Determine the (x, y) coordinate at the center of the cell enclosing the given text.  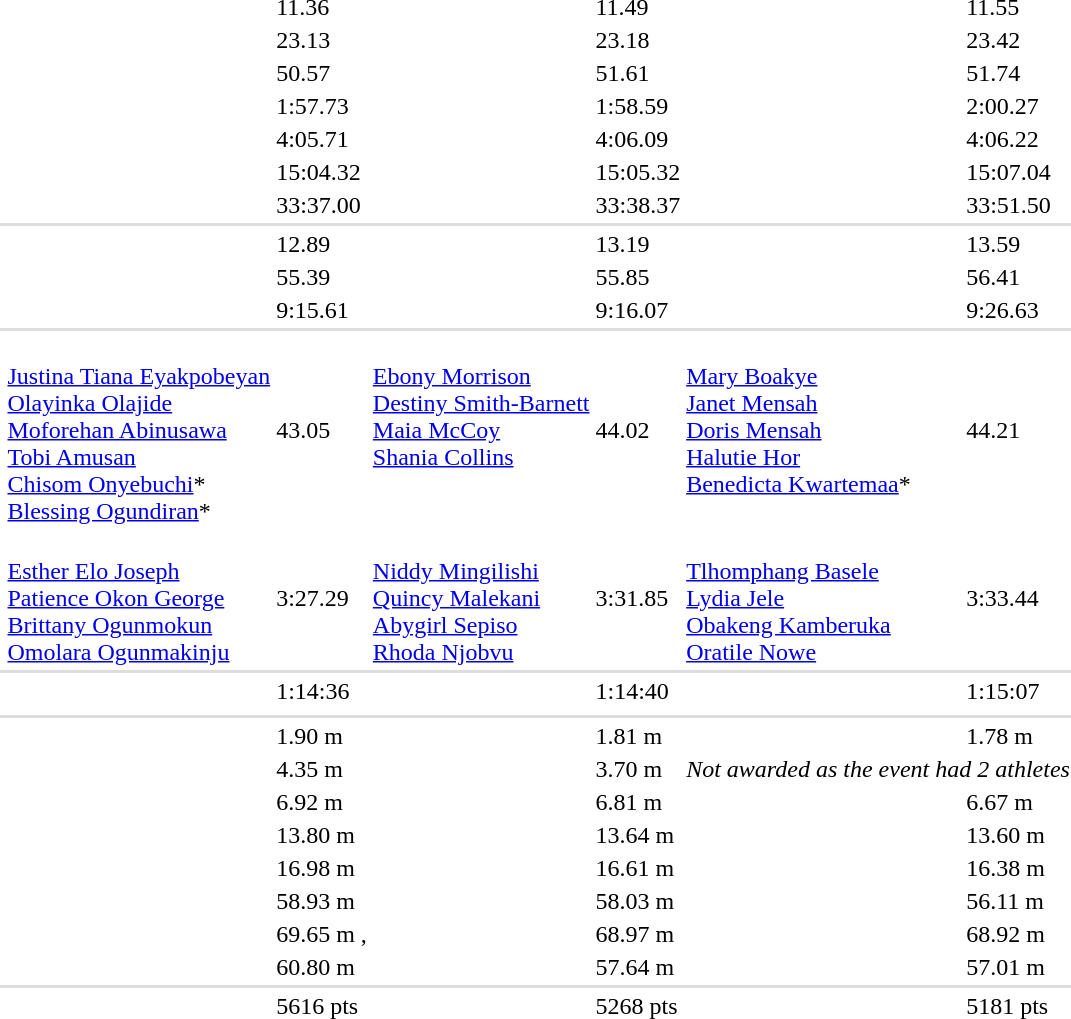
Esther Elo JosephPatience Okon GeorgeBrittany OgunmokunOmolara Ogunmakinju (139, 598)
Justina Tiana EyakpobeyanOlayinka OlajideMoforehan AbinusawaTobi AmusanChisom Onyebuchi*Blessing Ogundiran* (139, 430)
23.18 (638, 40)
6.81 m (638, 802)
1.90 m (322, 736)
51.61 (638, 73)
9:15.61 (322, 310)
1:57.73 (322, 106)
57.64 m (638, 967)
50.57 (322, 73)
1:14:36 (322, 691)
13.64 m (638, 835)
13.80 m (322, 835)
15:04.32 (322, 172)
44.02 (638, 430)
9:16.07 (638, 310)
4:06.09 (638, 139)
23.13 (322, 40)
58.93 m (322, 901)
60.80 m (322, 967)
33:37.00 (322, 205)
3:27.29 (322, 598)
15:05.32 (638, 172)
55.85 (638, 277)
1:14:40 (638, 691)
58.03 m (638, 901)
Tlhomphang BaseleLydia JeleObakeng KamberukaOratile Nowe (824, 598)
12.89 (322, 244)
43.05 (322, 430)
16.61 m (638, 868)
Ebony MorrisonDestiny Smith-BarnettMaia McCoyShania Collins (481, 430)
68.97 m (638, 934)
13.19 (638, 244)
Mary BoakyeJanet MensahDoris MensahHalutie HorBenedicta Kwartemaa* (824, 430)
1.81 m (638, 736)
16.98 m (322, 868)
55.39 (322, 277)
Niddy MingilishiQuincy MalekaniAbygirl SepisoRhoda Njobvu (481, 598)
6.92 m (322, 802)
3.70 m (638, 769)
1:58.59 (638, 106)
4:05.71 (322, 139)
4.35 m (322, 769)
69.65 m , (322, 934)
33:38.37 (638, 205)
3:31.85 (638, 598)
